Capture the cell that displays the provided text and extract its (X, Y) central coordinate. 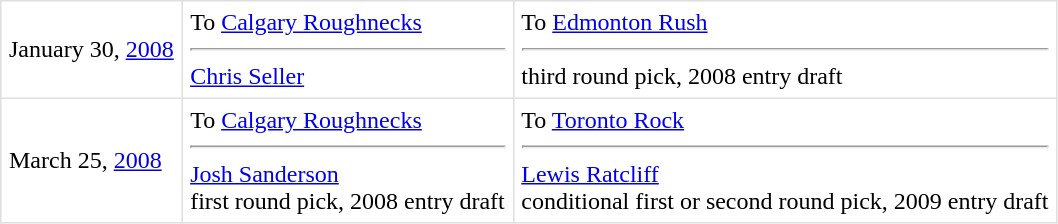
To Calgary Roughnecks Chris Seller (348, 50)
To Edmonton Rush third round pick, 2008 entry draft (785, 50)
To Calgary Roughnecks Josh Sandersonfirst round pick, 2008 entry draft (348, 160)
To Toronto Rock Lewis Ratcliffconditional first or second round pick, 2009 entry draft (785, 160)
March 25, 2008 (92, 160)
January 30, 2008 (92, 50)
